Extract the [x, y] coordinate from the center of the cell holding the provided text.  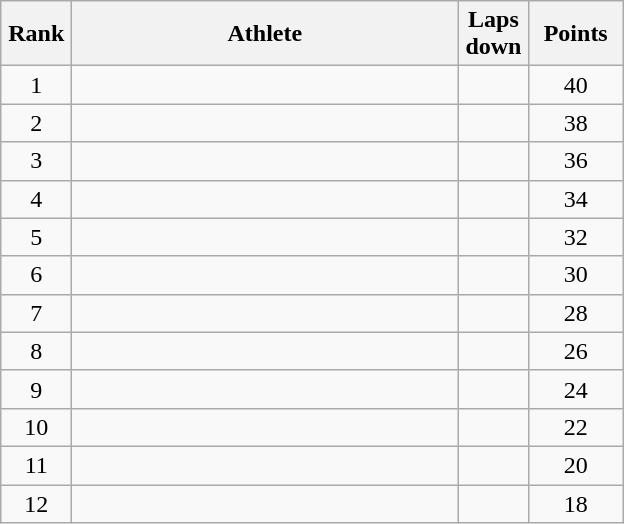
9 [36, 389]
36 [576, 161]
40 [576, 85]
26 [576, 351]
24 [576, 389]
10 [36, 427]
34 [576, 199]
22 [576, 427]
1 [36, 85]
38 [576, 123]
7 [36, 313]
Laps down [494, 34]
Rank [36, 34]
6 [36, 275]
4 [36, 199]
5 [36, 237]
20 [576, 465]
32 [576, 237]
18 [576, 503]
Points [576, 34]
11 [36, 465]
30 [576, 275]
2 [36, 123]
12 [36, 503]
Athlete [265, 34]
28 [576, 313]
3 [36, 161]
8 [36, 351]
